Search for the cell housing the specified text and yield its [x, y] center coordinate. 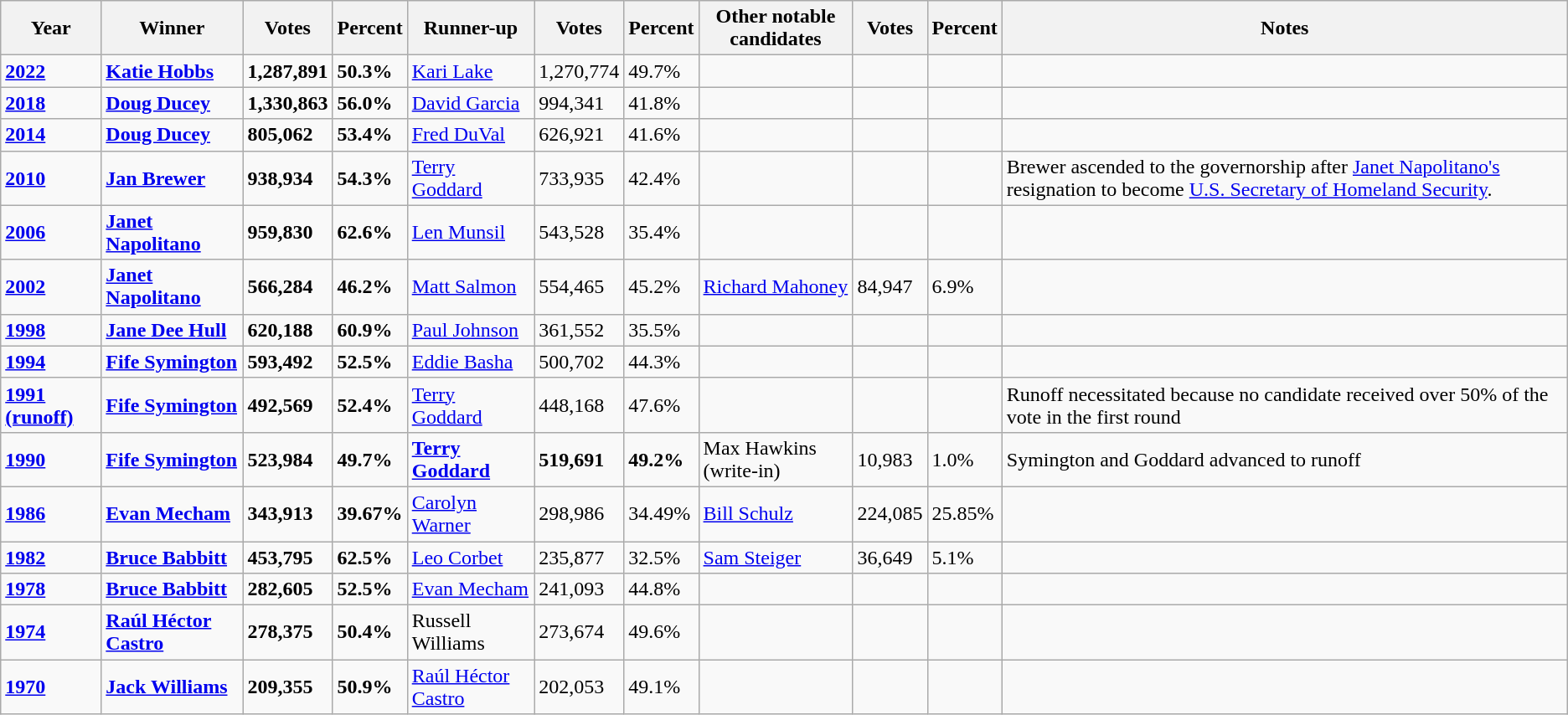
Kari Lake [471, 71]
519,691 [580, 459]
224,085 [890, 514]
5.1% [965, 557]
492,569 [288, 405]
Max Hawkins (write-in) [776, 459]
84,947 [890, 286]
994,341 [580, 103]
2010 [51, 177]
2002 [51, 286]
Sam Steiger [776, 557]
44.3% [662, 362]
50.4% [370, 633]
1990 [51, 459]
523,984 [288, 459]
2006 [51, 233]
733,935 [580, 177]
453,795 [288, 557]
1.0% [965, 459]
Notes [1285, 28]
209,355 [288, 687]
Bill Schulz [776, 514]
1982 [51, 557]
David Garcia [471, 103]
241,093 [580, 589]
593,492 [288, 362]
620,188 [288, 330]
Len Munsil [471, 233]
282,605 [288, 589]
10,983 [890, 459]
Eddie Basha [471, 362]
1986 [51, 514]
1970 [51, 687]
202,053 [580, 687]
Matt Salmon [471, 286]
Runner-up [471, 28]
Carolyn Warner [471, 514]
543,528 [580, 233]
49.6% [662, 633]
Russell Williams [471, 633]
36,649 [890, 557]
959,830 [288, 233]
44.8% [662, 589]
Runoff necessitated because no candidate received over 50% of the vote in the first round [1285, 405]
35.5% [662, 330]
1991 (runoff) [51, 405]
500,702 [580, 362]
60.9% [370, 330]
1978 [51, 589]
2014 [51, 135]
42.4% [662, 177]
35.4% [662, 233]
Brewer ascended to the governorship after Janet Napolitano's resignation to become U.S. Secretary of Homeland Security. [1285, 177]
938,934 [288, 177]
39.67% [370, 514]
Leo Corbet [471, 557]
6.9% [965, 286]
626,921 [580, 135]
Other notablecandidates [776, 28]
805,062 [288, 135]
62.6% [370, 233]
Symington and Goddard advanced to runoff [1285, 459]
554,465 [580, 286]
49.2% [662, 459]
566,284 [288, 286]
49.1% [662, 687]
273,674 [580, 633]
32.5% [662, 557]
1,270,774 [580, 71]
41.6% [662, 135]
235,877 [580, 557]
1,330,863 [288, 103]
361,552 [580, 330]
41.8% [662, 103]
Paul Johnson [471, 330]
Katie Hobbs [173, 71]
47.6% [662, 405]
2022 [51, 71]
34.49% [662, 514]
Jane Dee Hull [173, 330]
Year [51, 28]
278,375 [288, 633]
50.9% [370, 687]
53.4% [370, 135]
56.0% [370, 103]
50.3% [370, 71]
62.5% [370, 557]
Fred DuVal [471, 135]
Winner [173, 28]
Richard Mahoney [776, 286]
Jan Brewer [173, 177]
52.4% [370, 405]
45.2% [662, 286]
1994 [51, 362]
343,913 [288, 514]
1,287,891 [288, 71]
Jack Williams [173, 687]
54.3% [370, 177]
46.2% [370, 286]
1998 [51, 330]
1974 [51, 633]
448,168 [580, 405]
2018 [51, 103]
25.85% [965, 514]
298,986 [580, 514]
